Search for the cell housing the specified text and yield its (X, Y) center coordinate. 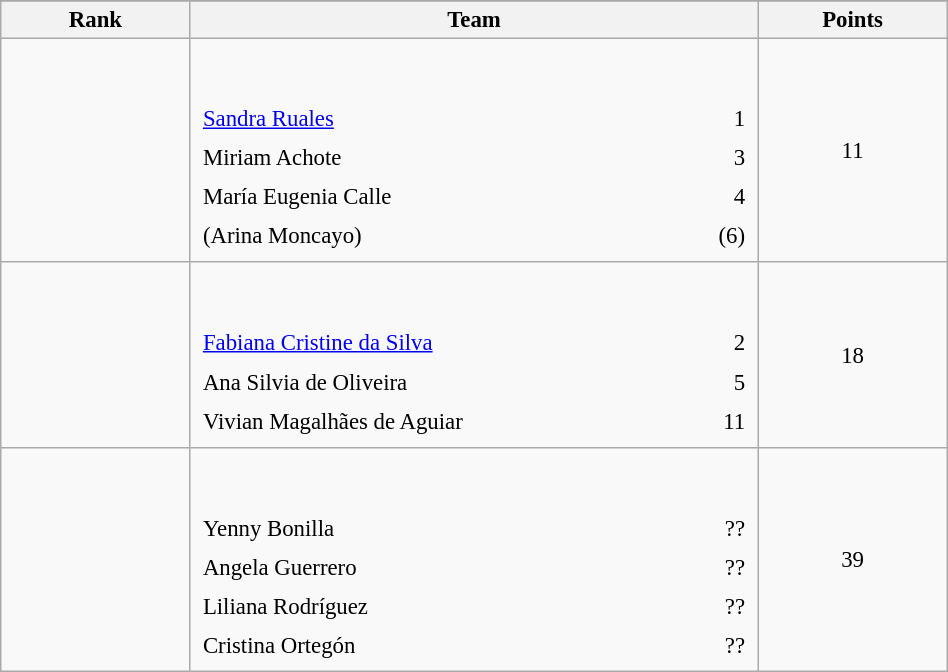
Angela Guerrero (432, 567)
(6) (708, 236)
Ana Silvia de Oliveira (444, 382)
39 (852, 559)
Cristina Ortegón (432, 645)
4 (708, 197)
3 (708, 158)
Rank (96, 20)
1 (708, 119)
Yenny Bonilla (432, 528)
5 (722, 382)
Liliana Rodríguez (432, 606)
Yenny Bonilla ?? Angela Guerrero ?? Liliana Rodríguez ?? Cristina Ortegón ?? (474, 559)
Fabiana Cristine da Silva (444, 343)
Team (474, 20)
2 (722, 343)
Points (852, 20)
Miriam Achote (430, 158)
María Eugenia Calle (430, 197)
Sandra Ruales (430, 119)
Sandra Ruales 1 Miriam Achote 3 María Eugenia Calle 4 (Arina Moncayo) (6) (474, 151)
Fabiana Cristine da Silva 2 Ana Silvia de Oliveira 5 Vivian Magalhães de Aguiar 11 (474, 354)
(Arina Moncayo) (430, 236)
18 (852, 354)
Vivian Magalhães de Aguiar (444, 421)
